Determine the [X, Y] coordinate at the center of the cell enclosing the given text.  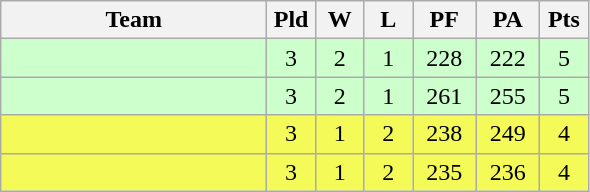
W [340, 20]
222 [508, 58]
228 [444, 58]
235 [444, 172]
PA [508, 20]
Pts [564, 20]
PF [444, 20]
236 [508, 172]
255 [508, 96]
249 [508, 134]
261 [444, 96]
Team [134, 20]
L [388, 20]
Pld [292, 20]
238 [444, 134]
